Provide the [X, Y] coordinate of the cell's center where the given text is located.  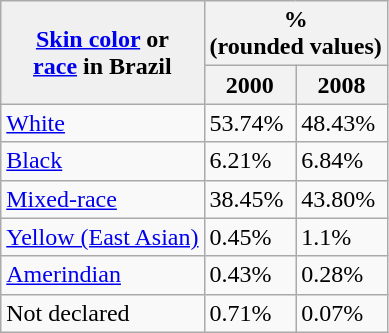
6.84% [342, 161]
2000 [250, 85]
2008 [342, 85]
0.07% [342, 313]
Black [102, 161]
6.21% [250, 161]
1.1% [342, 237]
Skin color orrace in Brazil [102, 52]
Mixed-race [102, 199]
0.71% [250, 313]
White [102, 123]
0.43% [250, 275]
0.28% [342, 275]
43.80% [342, 199]
%(rounded values) [296, 34]
0.45% [250, 237]
Amerindian [102, 275]
Not declared [102, 313]
48.43% [342, 123]
53.74% [250, 123]
Yellow (East Asian) [102, 237]
38.45% [250, 199]
